Provide the [X, Y] coordinate of the cell's center where the given text is located.  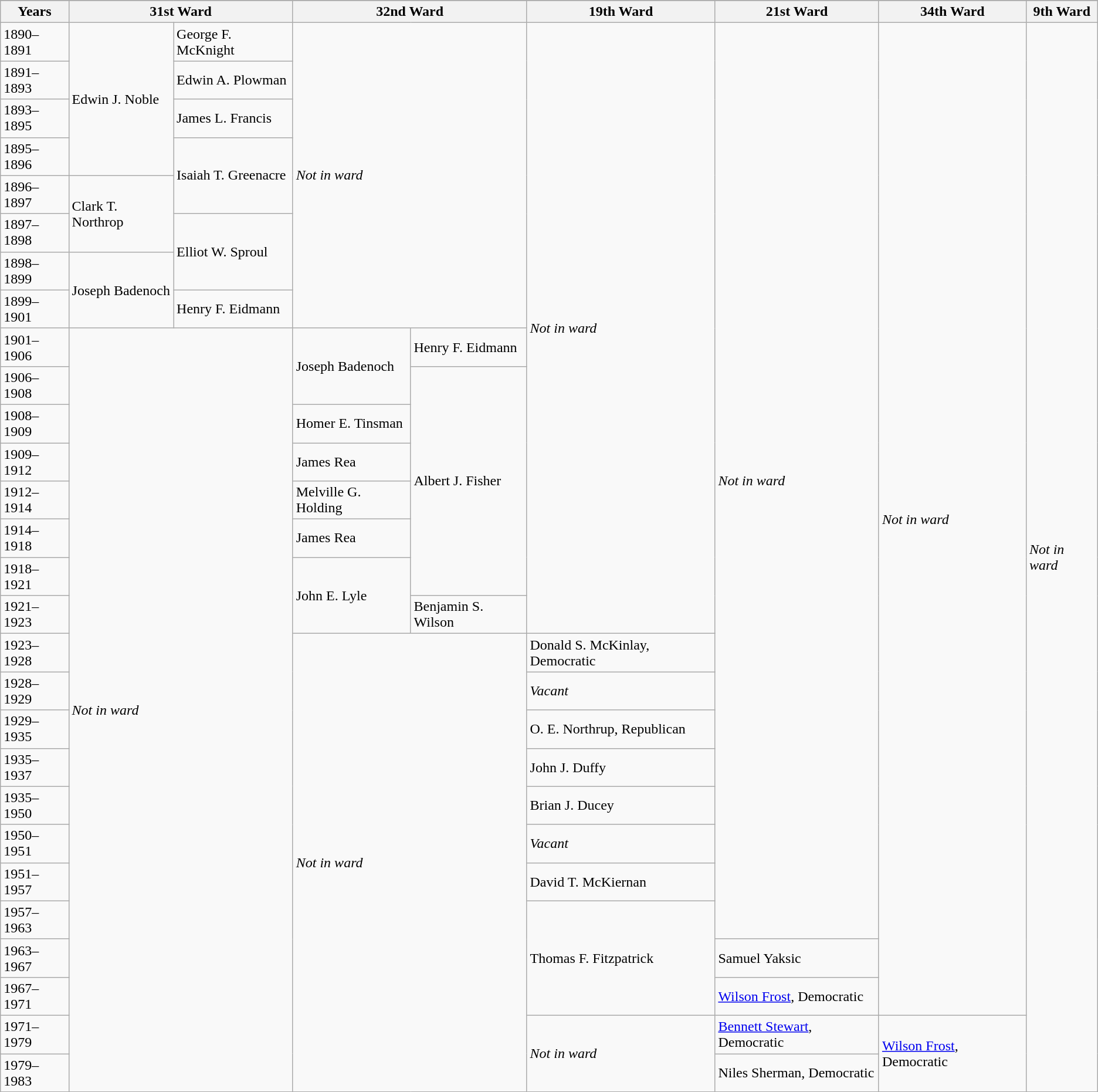
Clark T. Northrop [121, 214]
1897–1898 [35, 232]
1912–1914 [35, 500]
1901–1906 [35, 347]
Albert J. Fisher [469, 481]
31st Ward [181, 12]
1929–1935 [35, 729]
1950–1951 [35, 844]
1896–1897 [35, 195]
1890–1891 [35, 42]
1893–1895 [35, 119]
Isaiah T. Greenacre [233, 175]
21st Ward [797, 12]
1906–1908 [35, 385]
9th Ward [1062, 12]
1957–1963 [35, 920]
Donald S. McKinlay, Democratic [621, 653]
David T. McKiernan [621, 881]
1909–1912 [35, 461]
1921–1923 [35, 615]
Elliot W. Sproul [233, 252]
34th Ward [953, 12]
1914–1918 [35, 539]
1951–1957 [35, 881]
1935–1937 [35, 768]
1891–1893 [35, 80]
Melville G. Holding [352, 500]
1895–1896 [35, 156]
1899–1901 [35, 309]
32nd Ward [409, 12]
1908–1909 [35, 424]
O. E. Northrup, Republican [621, 729]
James L. Francis [233, 119]
John J. Duffy [621, 768]
John E. Lyle [352, 596]
Brian J. Ducey [621, 805]
George F. McKnight [233, 42]
1935–1950 [35, 805]
1967–1971 [35, 996]
19th Ward [621, 12]
Thomas F. Fitzpatrick [621, 958]
Samuel Yaksic [797, 958]
Homer E. Tinsman [352, 424]
1898–1899 [35, 271]
1963–1967 [35, 958]
Years [35, 12]
1918–1921 [35, 576]
1928–1929 [35, 691]
1979–1983 [35, 1073]
Niles Sherman, Democratic [797, 1073]
1923–1928 [35, 653]
1971–1979 [35, 1034]
Benjamin S. Wilson [469, 615]
Edwin J. Noble [121, 99]
Bennett Stewart, Democratic [797, 1034]
Edwin A. Plowman [233, 80]
